Output the [X, Y] coordinate of the center of the cell containing the given text.  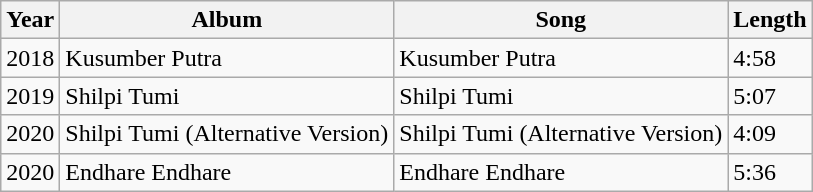
5:07 [770, 96]
4:09 [770, 134]
Length [770, 20]
2019 [30, 96]
5:36 [770, 172]
Album [227, 20]
2018 [30, 58]
4:58 [770, 58]
Year [30, 20]
Song [561, 20]
